Find where the given text appears and provide that cell's center as (x, y) coordinate. 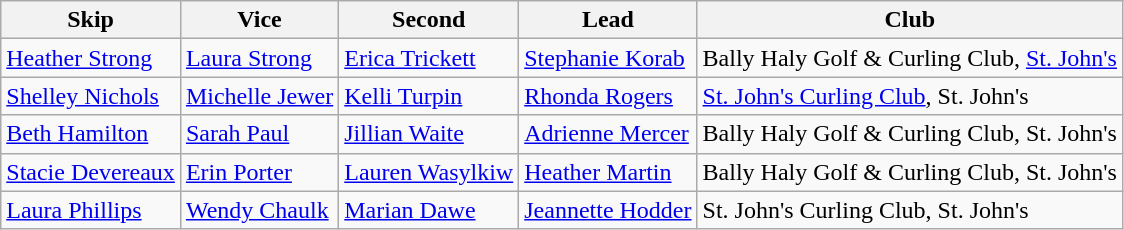
Shelley Nichols (91, 96)
Rhonda Rogers (608, 96)
Jillian Waite (429, 134)
Marian Dawe (429, 210)
Stephanie Korab (608, 58)
Second (429, 20)
Erica Trickett (429, 58)
Lead (608, 20)
Skip (91, 20)
Club (910, 20)
Vice (259, 20)
Wendy Chaulk (259, 210)
Laura Phillips (91, 210)
Jeannette Hodder (608, 210)
Heather Martin (608, 172)
Sarah Paul (259, 134)
Kelli Turpin (429, 96)
Erin Porter (259, 172)
Michelle Jewer (259, 96)
Adrienne Mercer (608, 134)
Beth Hamilton (91, 134)
Heather Strong (91, 58)
Stacie Devereaux (91, 172)
Lauren Wasylkiw (429, 172)
Laura Strong (259, 58)
